Return the [x, y] coordinate for the center point of the cell that contains the specified text.  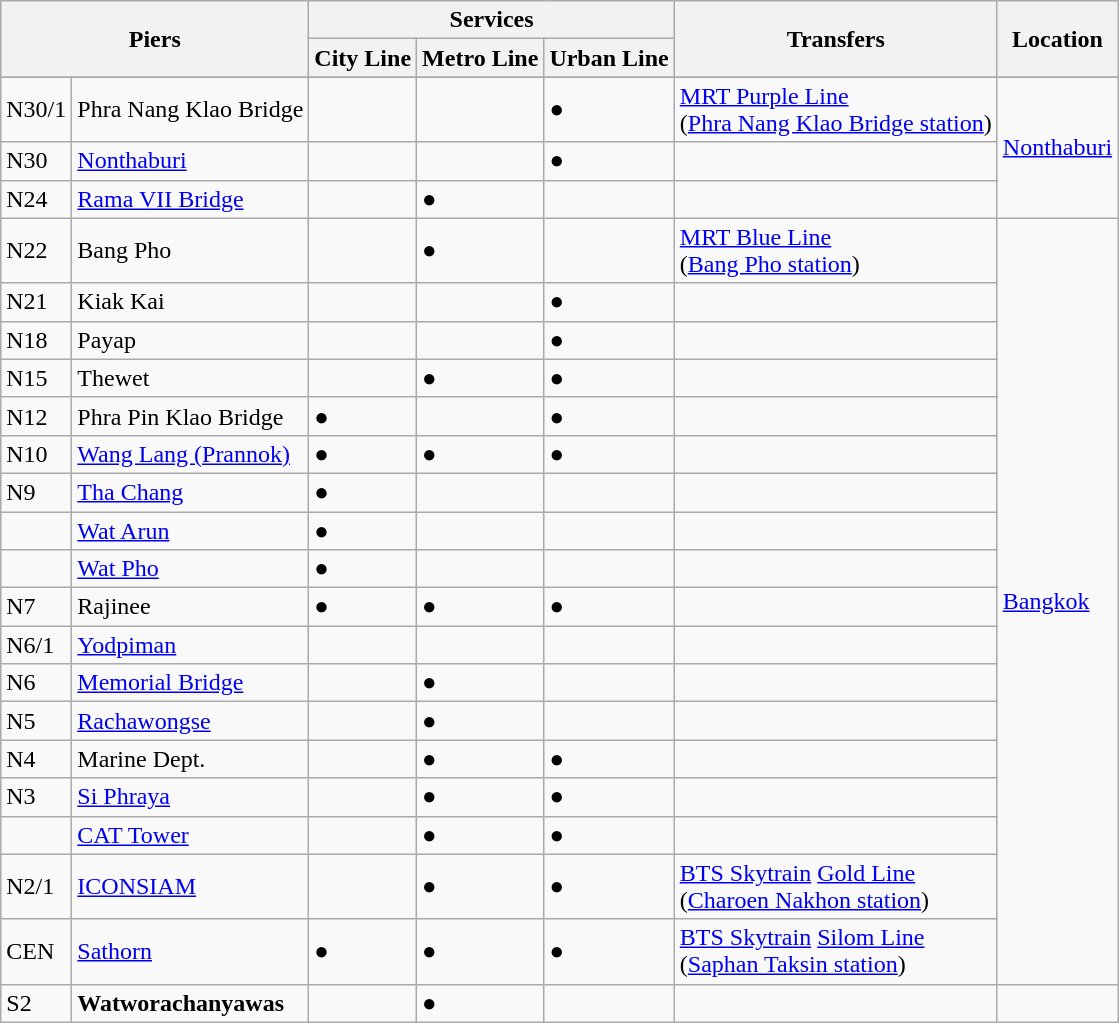
N7 [36, 607]
Marine Dept. [190, 759]
Piers [155, 39]
Bangkok [1057, 601]
Location [1057, 39]
CAT Tower [190, 835]
Bang Pho [190, 250]
N22 [36, 250]
Phra Pin Klao Bridge [190, 416]
MRT Purple Line(Phra Nang Klao Bridge station) [836, 110]
Services [492, 20]
Urban Line [609, 58]
N6/1 [36, 645]
N9 [36, 492]
Yodpiman [190, 645]
ICONSIAM [190, 886]
Wang Lang (Prannok) [190, 454]
N15 [36, 378]
Memorial Bridge [190, 683]
Wat Arun [190, 531]
BTS Skytrain Silom Line(Saphan Taksin station) [836, 952]
N5 [36, 721]
MRT Blue Line(Bang Pho station) [836, 250]
N30 [36, 161]
Kiak Kai [190, 302]
Thewet [190, 378]
Rajinee [190, 607]
N24 [36, 199]
Transfers [836, 39]
N4 [36, 759]
Tha Chang [190, 492]
N3 [36, 797]
City Line [363, 58]
Rachawongse [190, 721]
CEN [36, 952]
N10 [36, 454]
Sathorn [190, 952]
N18 [36, 340]
N12 [36, 416]
Watworachanyawas [190, 1003]
Metro Line [480, 58]
Wat Pho [190, 569]
Phra Nang Klao Bridge [190, 110]
Rama VII Bridge [190, 199]
S2 [36, 1003]
N6 [36, 683]
N30/1 [36, 110]
BTS Skytrain Gold Line(Charoen Nakhon station) [836, 886]
Payap [190, 340]
Si Phraya [190, 797]
N21 [36, 302]
N2/1 [36, 886]
